Find where the given text appears and provide that cell's center as (X, Y) coordinate. 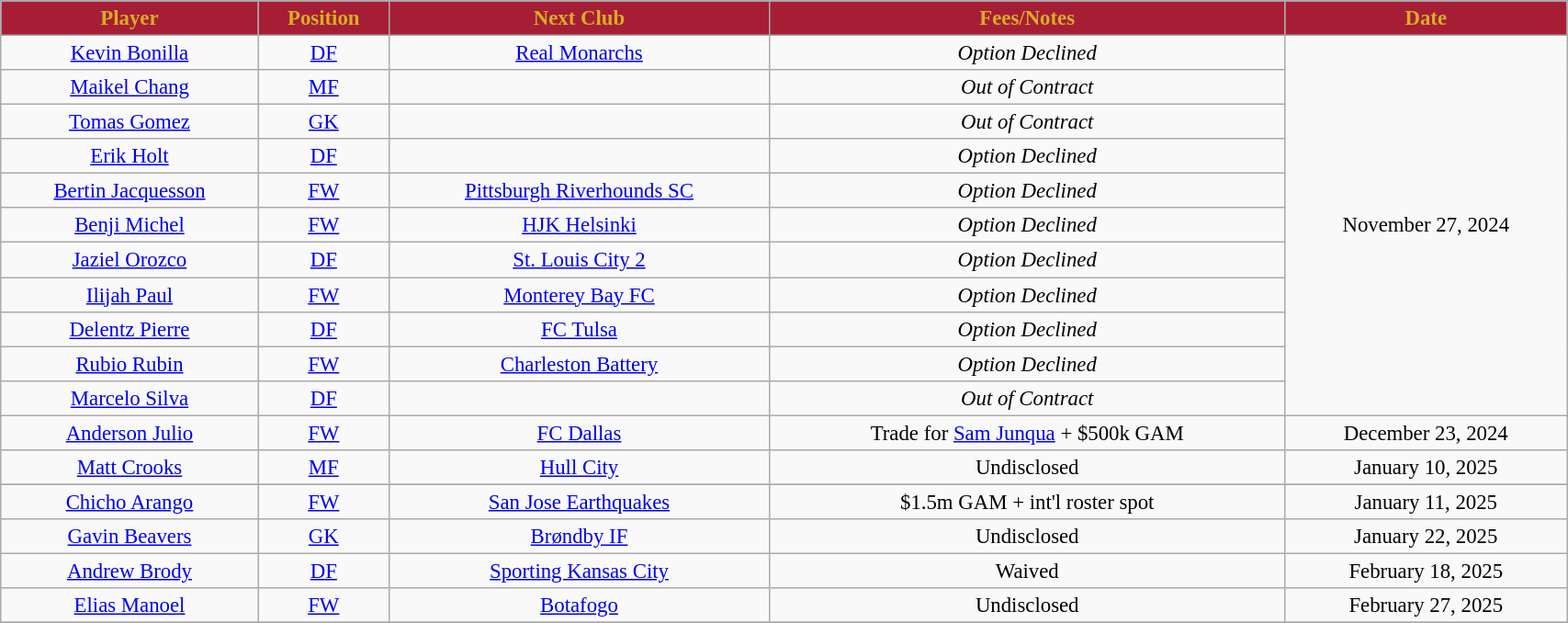
Gavin Beavers (130, 537)
Pittsburgh Riverhounds SC (579, 191)
Sporting Kansas City (579, 571)
$1.5m GAM + int'l roster spot (1027, 502)
Monterey Bay FC (579, 295)
Rubio Rubin (130, 364)
FC Tulsa (579, 329)
December 23, 2024 (1426, 433)
Benji Michel (130, 225)
Brøndby IF (579, 537)
Andrew Brody (130, 571)
Chicho Arango (130, 502)
St. Louis City 2 (579, 260)
Bertin Jacquesson (130, 191)
Botafogo (579, 606)
Jaziel Orozco (130, 260)
Fees/Notes (1027, 18)
Elias Manoel (130, 606)
Tomas Gomez (130, 122)
Erik Holt (130, 156)
FC Dallas (579, 433)
Matt Crooks (130, 468)
February 18, 2025 (1426, 571)
Position (323, 18)
Next Club (579, 18)
San Jose Earthquakes (579, 502)
Delentz Pierre (130, 329)
Kevin Bonilla (130, 53)
Player (130, 18)
Marcelo Silva (130, 398)
Maikel Chang (130, 87)
Date (1426, 18)
February 27, 2025 (1426, 606)
January 10, 2025 (1426, 468)
Waived (1027, 571)
January 11, 2025 (1426, 502)
HJK Helsinki (579, 225)
Trade for Sam Junqua + $500k GAM (1027, 433)
Charleston Battery (579, 364)
Ilijah Paul (130, 295)
November 27, 2024 (1426, 226)
Anderson Julio (130, 433)
Hull City (579, 468)
January 22, 2025 (1426, 537)
Real Monarchs (579, 53)
